Return [x, y] of the center of cell containing provided text 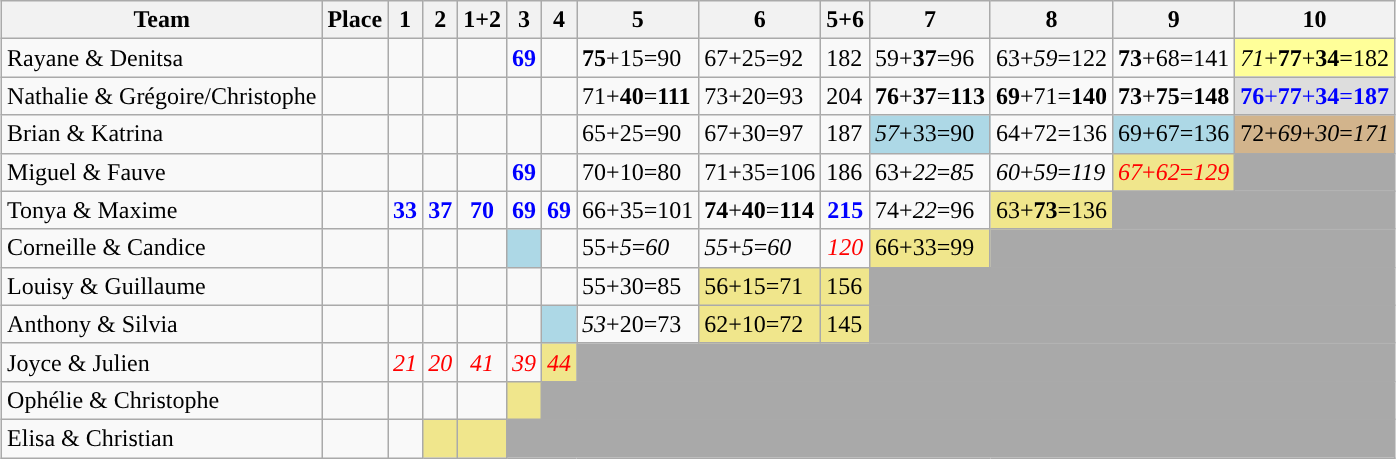
5 [638, 20]
182 [846, 58]
70+10=80 [638, 172]
74+22=96 [930, 210]
69+67=136 [1174, 134]
Anthony & Silvia [162, 324]
Ophélie & Christophe [162, 400]
Rayane & Denitsa [162, 58]
60+59=119 [1051, 172]
65+25=90 [638, 134]
5+6 [846, 20]
59+37=96 [930, 58]
Joyce & Julien [162, 362]
3 [524, 20]
73+68=141 [1174, 58]
39 [524, 362]
66+35=101 [638, 210]
215 [846, 210]
69+71=140 [1051, 96]
67+25=92 [760, 58]
Tonya & Maxime [162, 210]
Place [355, 20]
Corneille & Candice [162, 248]
41 [482, 362]
66+33=99 [930, 248]
72+69+30=171 [1315, 134]
76+37=113 [930, 96]
1 [406, 20]
Brian & Katrina [162, 134]
145 [846, 324]
Elisa & Christian [162, 438]
Louisy & Guillaume [162, 286]
Miguel & Fauve [162, 172]
53+20=73 [638, 324]
186 [846, 172]
73+75=148 [1174, 96]
73+20=93 [760, 96]
10 [1315, 20]
1+2 [482, 20]
156 [846, 286]
63+73=136 [1051, 210]
74+40=114 [760, 210]
67+62=129 [1174, 172]
Nathalie & Grégoire/Christophe [162, 96]
71+77+34=182 [1315, 58]
Team [162, 20]
9 [1174, 20]
187 [846, 134]
70 [482, 210]
67+30=97 [760, 134]
7 [930, 20]
33 [406, 210]
204 [846, 96]
64+72=136 [1051, 134]
2 [440, 20]
76+77+34=187 [1315, 96]
57+33=90 [930, 134]
4 [560, 20]
63+22=85 [930, 172]
71+35=106 [760, 172]
6 [760, 20]
56+15=71 [760, 286]
37 [440, 210]
71+40=111 [638, 96]
120 [846, 248]
75+15=90 [638, 58]
62+10=72 [760, 324]
21 [406, 362]
8 [1051, 20]
44 [560, 362]
20 [440, 362]
55+30=85 [638, 286]
63+59=122 [1051, 58]
